Detect which cell encompasses the target text, then output its [x, y] center coordinate. 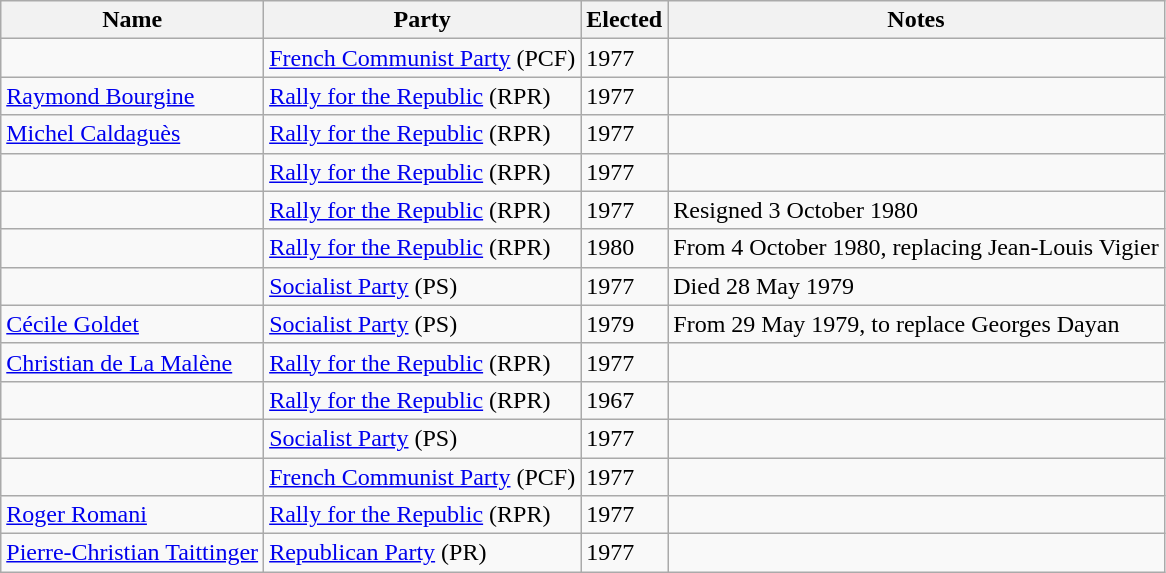
Christian de La Malène [132, 362]
Resigned 3 October 1980 [916, 210]
Raymond Bourgine [132, 96]
Notes [916, 20]
From 4 October 1980, replacing Jean-Louis Vigier [916, 248]
1980 [624, 248]
Roger Romani [132, 515]
Elected [624, 20]
Republican Party (PR) [422, 553]
Cécile Goldet [132, 324]
Died 28 May 1979 [916, 286]
Pierre-Christian Taittinger [132, 553]
From 29 May 1979, to replace Georges Dayan [916, 324]
1967 [624, 400]
Name [132, 20]
1979 [624, 324]
Michel Caldaguès [132, 134]
Party [422, 20]
